Extract the [X, Y] coordinate from the center of the cell holding the provided text.  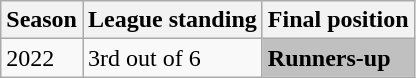
Runners-up [338, 58]
Final position [338, 20]
League standing [172, 20]
3rd out of 6 [172, 58]
2022 [42, 58]
Season [42, 20]
